Pinpoint the cell where the given text exists, returning its (X, Y) midpoint coordinate. 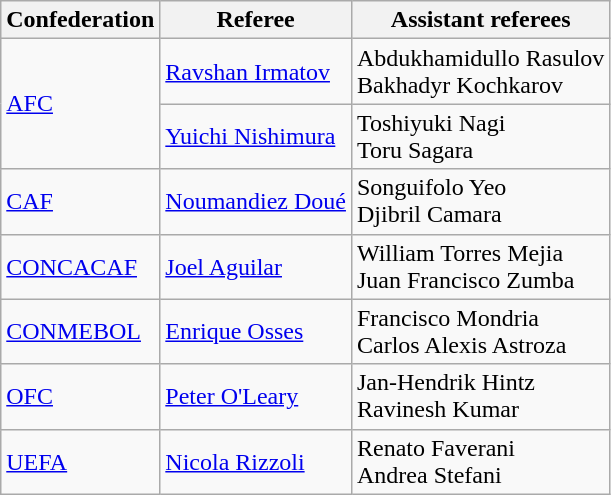
UEFA (80, 462)
Yuichi Nishimura (256, 136)
Nicola Rizzoli (256, 462)
Confederation (80, 20)
Toshiyuki Nagi Toru Sagara (480, 136)
Jan-Hendrik Hintz Ravinesh Kumar (480, 396)
OFC (80, 396)
Ravshan Irmatov (256, 72)
Enrique Osses (256, 332)
CONCACAF (80, 266)
Francisco Mondria Carlos Alexis Astroza (480, 332)
Noumandiez Doué (256, 202)
Referee (256, 20)
Songuifolo Yeo Djibril Camara (480, 202)
CAF (80, 202)
Renato Faverani Andrea Stefani (480, 462)
Assistant referees (480, 20)
Peter O'Leary (256, 396)
CONMEBOL (80, 332)
AFC (80, 104)
William Torres Mejia Juan Francisco Zumba (480, 266)
Abdukhamidullo Rasulov Bakhadyr Kochkarov (480, 72)
Joel Aguilar (256, 266)
